Determine the [x, y] coordinate at the center of the cell enclosing the given text.  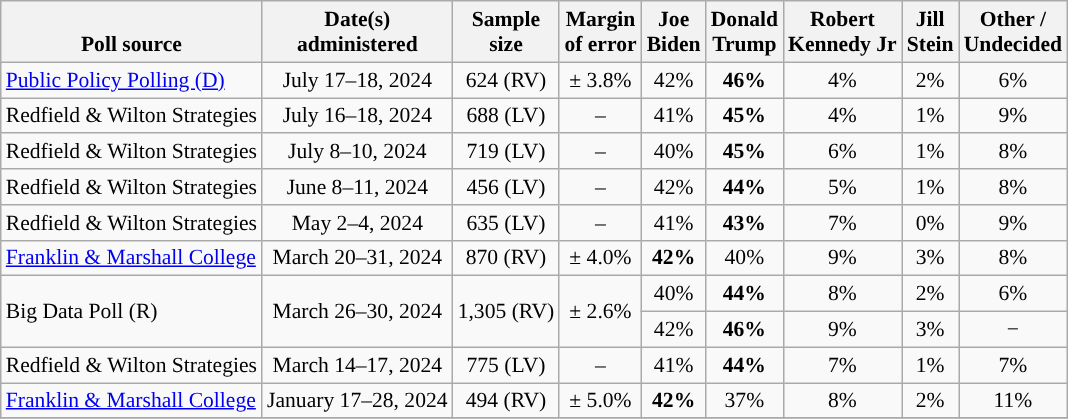
Big Data Poll (R) [132, 312]
July 17–18, 2024 [358, 80]
1,305 (RV) [506, 312]
July 16–18, 2024 [358, 116]
Date(s)administered [358, 32]
March 20–31, 2024 [358, 258]
456 (LV) [506, 187]
37% [744, 401]
43% [744, 223]
494 (RV) [506, 401]
JoeBiden [674, 32]
JillStein [930, 32]
719 (LV) [506, 152]
775 (LV) [506, 365]
870 (RV) [506, 258]
± 5.0% [600, 401]
± 3.8% [600, 80]
Public Policy Polling (D) [132, 80]
5% [842, 187]
January 17–28, 2024 [358, 401]
July 8–10, 2024 [358, 152]
624 (RV) [506, 80]
635 (LV) [506, 223]
DonaldTrump [744, 32]
Poll source [132, 32]
March 26–30, 2024 [358, 312]
± 4.0% [600, 258]
± 2.6% [600, 312]
May 2–4, 2024 [358, 223]
Marginof error [600, 32]
− [1013, 330]
688 (LV) [506, 116]
Other /Undecided [1013, 32]
11% [1013, 401]
June 8–11, 2024 [358, 187]
Samplesize [506, 32]
RobertKennedy Jr [842, 32]
March 14–17, 2024 [358, 365]
0% [930, 223]
